For the text-containing cell, return its midpoint in [x, y] coordinate format. 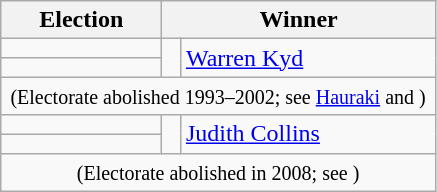
Election [82, 20]
Warren Kyd [308, 58]
Judith Collins [308, 134]
(Electorate abolished 1993–2002; see Hauraki and ) [218, 96]
Winner [299, 20]
(Electorate abolished in 2008; see ) [218, 172]
